Return [x, y] of the center of cell containing provided text 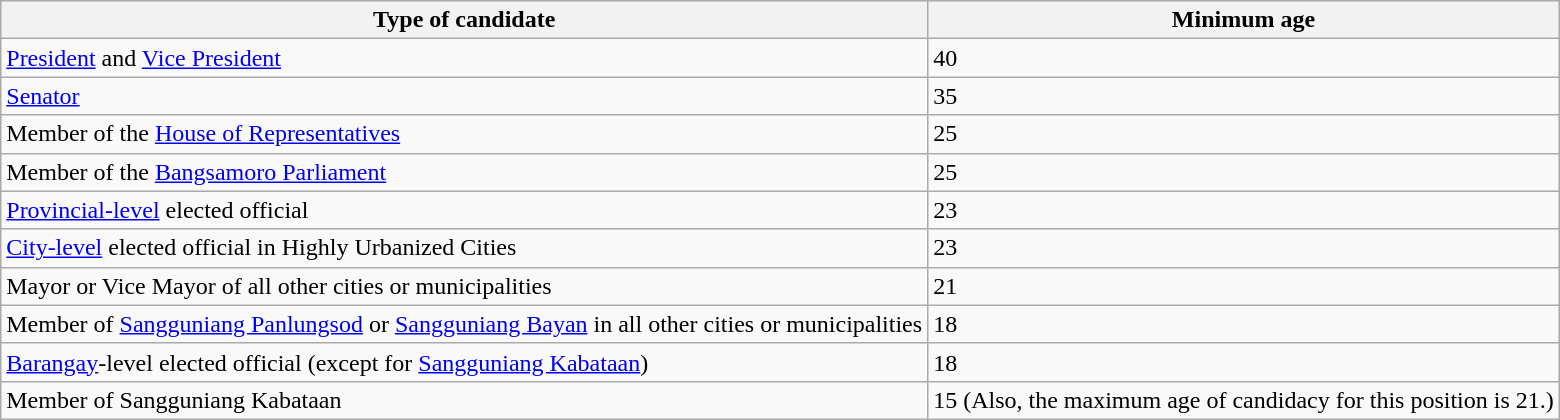
15 (Also, the maximum age of candidacy for this position is 21.) [1244, 400]
Senator [464, 96]
Barangay-level elected official (except for Sangguniang Kabataan) [464, 362]
Member of the House of Representatives [464, 134]
21 [1244, 286]
City-level elected official in Highly Urbanized Cities [464, 248]
35 [1244, 96]
Type of candidate [464, 20]
40 [1244, 58]
Member of Sangguniang Panlungsod or Sangguniang Bayan in all other cities or municipalities [464, 324]
Mayor or Vice Mayor of all other cities or municipalities [464, 286]
Minimum age [1244, 20]
Provincial-level elected official [464, 210]
Member of the Bangsamoro Parliament [464, 172]
Member of Sangguniang Kabataan [464, 400]
President and Vice President [464, 58]
